Detect which cell encompasses the target text, then output its [X, Y] center coordinate. 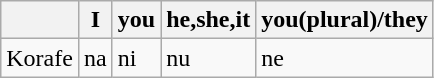
na [95, 58]
you [136, 20]
ni [136, 58]
I [95, 20]
ne [345, 58]
Korafe [40, 58]
he,she,it [208, 20]
you(plural)/they [345, 20]
nu [208, 58]
